Extract the (X, Y) coordinate from the center of the cell holding the provided text.  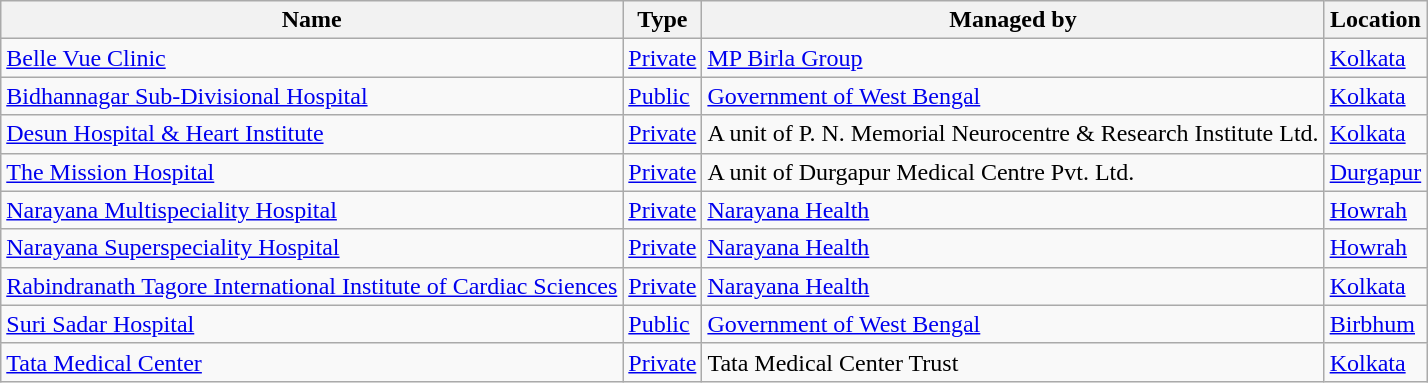
Belle Vue Clinic (312, 58)
Birbhum (1376, 324)
Bidhannagar Sub-Divisional Hospital (312, 96)
MP Birla Group (1013, 58)
A unit of P. N. Memorial Neurocentre & Research Institute Ltd. (1013, 134)
Managed by (1013, 20)
Location (1376, 20)
Durgapur (1376, 172)
Narayana Multispeciality Hospital (312, 210)
Suri Sadar Hospital (312, 324)
The Mission Hospital (312, 172)
Type (662, 20)
Tata Medical Center (312, 362)
Name (312, 20)
Rabindranath Tagore International Institute of Cardiac Sciences (312, 286)
A unit of Durgapur Medical Centre Pvt. Ltd. (1013, 172)
Desun Hospital & Heart Institute (312, 134)
Tata Medical Center Trust (1013, 362)
Narayana Superspeciality Hospital (312, 248)
